Pinpoint the cell where the given text exists, returning its (x, y) midpoint coordinate. 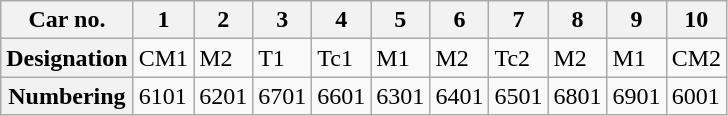
7 (518, 20)
6001 (696, 96)
4 (342, 20)
Tc1 (342, 58)
6901 (636, 96)
6801 (578, 96)
3 (282, 20)
Numbering (67, 96)
2 (224, 20)
10 (696, 20)
8 (578, 20)
6 (460, 20)
CM1 (163, 58)
CM2 (696, 58)
Tc2 (518, 58)
6501 (518, 96)
6101 (163, 96)
6401 (460, 96)
1 (163, 20)
Designation (67, 58)
6301 (400, 96)
6701 (282, 96)
9 (636, 20)
6601 (342, 96)
T1 (282, 58)
6201 (224, 96)
Car no. (67, 20)
5 (400, 20)
